Determine the [X, Y] coordinate at the center of the cell enclosing the given text.  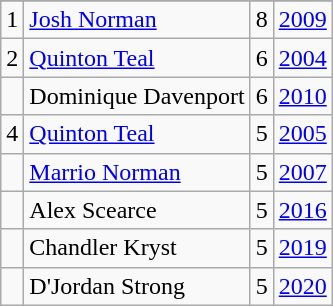
2019 [302, 248]
2007 [302, 172]
2009 [302, 20]
4 [12, 134]
Chandler Kryst [137, 248]
1 [12, 20]
2010 [302, 96]
Dominique Davenport [137, 96]
2020 [302, 286]
D'Jordan Strong [137, 286]
Josh Norman [137, 20]
2005 [302, 134]
Marrio Norman [137, 172]
2016 [302, 210]
2 [12, 58]
2004 [302, 58]
Alex Scearce [137, 210]
8 [262, 20]
